Capture the cell that displays the provided text and extract its (x, y) central coordinate. 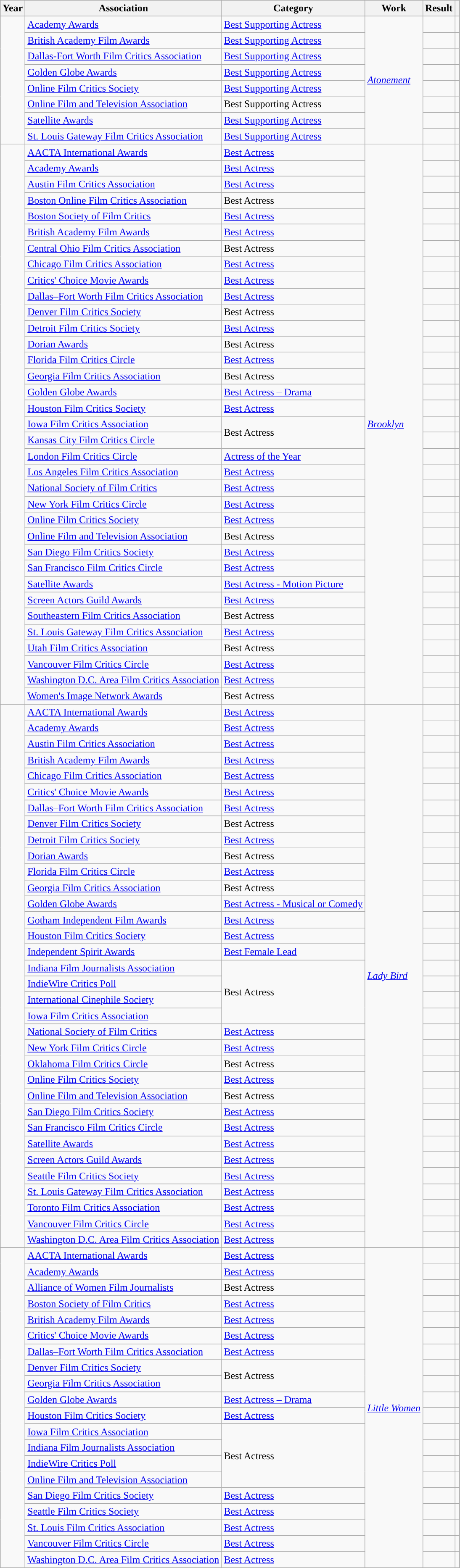
Toronto Film Critics Association (124, 1208)
Dallas-Fort Worth Film Critics Association (124, 56)
Central Ohio Film Critics Association (124, 248)
Little Women (394, 1408)
Lady Bird (394, 976)
Los Angeles Film Critics Association (124, 472)
Atonement (394, 80)
International Cinephile Society (124, 1000)
Utah Film Critics Association (124, 648)
Best Actress - Musical or Comedy (293, 904)
St. Louis Film Critics Association (124, 1528)
Southeastern Film Critics Association (124, 616)
Women's Image Network Awards (124, 696)
Kansas City Film Critics Circle (124, 440)
Best Female Lead (293, 952)
Independent Spirit Awards (124, 952)
Association (124, 8)
Result (439, 8)
Actress of the Year (293, 456)
Brooklyn (394, 424)
Category (293, 8)
Gotham Independent Film Awards (124, 920)
Alliance of Women Film Journalists (124, 1288)
Best Actress - Motion Picture (293, 584)
Work (394, 8)
Oklahoma Film Critics Circle (124, 1064)
Boston Online Film Critics Association (124, 200)
Year (13, 8)
London Film Critics Circle (124, 456)
